Identify which cell holds the provided text, then report its [X, Y] central coordinate. 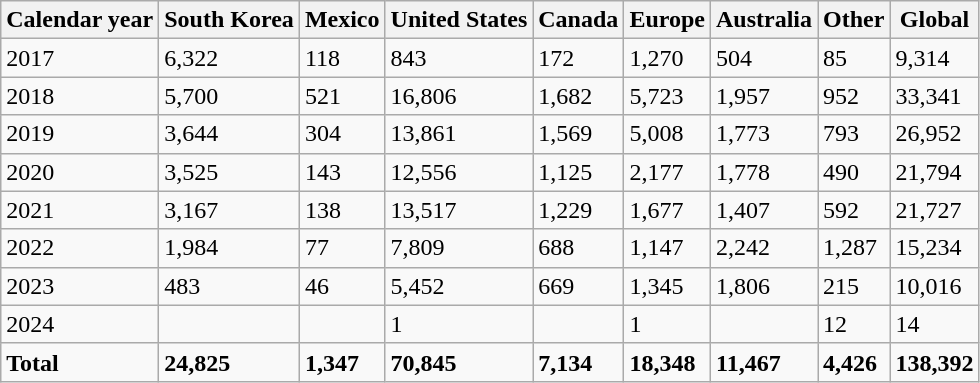
1,407 [764, 210]
592 [854, 210]
1,270 [668, 58]
26,952 [934, 134]
138,392 [934, 362]
2017 [80, 58]
1,347 [342, 362]
3,644 [230, 134]
5,700 [230, 96]
138 [342, 210]
12 [854, 324]
143 [342, 172]
Calendar year [80, 20]
13,861 [459, 134]
24,825 [230, 362]
South Korea [230, 20]
490 [854, 172]
2020 [80, 172]
2021 [80, 210]
Mexico [342, 20]
33,341 [934, 96]
118 [342, 58]
Other [854, 20]
1,682 [578, 96]
1,957 [764, 96]
1,773 [764, 134]
Canada [578, 20]
2018 [80, 96]
2022 [80, 248]
952 [854, 96]
Global [934, 20]
215 [854, 286]
1,806 [764, 286]
3,525 [230, 172]
2,177 [668, 172]
70,845 [459, 362]
1,569 [578, 134]
11,467 [764, 362]
5,008 [668, 134]
1,984 [230, 248]
Europe [668, 20]
21,727 [934, 210]
2023 [80, 286]
1,677 [668, 210]
669 [578, 286]
21,794 [934, 172]
7,134 [578, 362]
1,147 [668, 248]
843 [459, 58]
Total [80, 362]
3,167 [230, 210]
5,452 [459, 286]
16,806 [459, 96]
304 [342, 134]
United States [459, 20]
793 [854, 134]
9,314 [934, 58]
2024 [80, 324]
1,345 [668, 286]
Australia [764, 20]
2019 [80, 134]
6,322 [230, 58]
13,517 [459, 210]
10,016 [934, 286]
2,242 [764, 248]
18,348 [668, 362]
521 [342, 96]
1,229 [578, 210]
15,234 [934, 248]
1,125 [578, 172]
172 [578, 58]
12,556 [459, 172]
7,809 [459, 248]
688 [578, 248]
1,287 [854, 248]
46 [342, 286]
4,426 [854, 362]
483 [230, 286]
504 [764, 58]
85 [854, 58]
5,723 [668, 96]
14 [934, 324]
77 [342, 248]
1,778 [764, 172]
